Return [X, Y] of the center of cell containing provided text 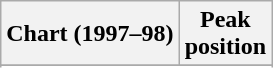
Chart (1997–98) [90, 34]
Peakposition [225, 34]
